Return the (X, Y) coordinate for the center point of the cell that contains the specified text.  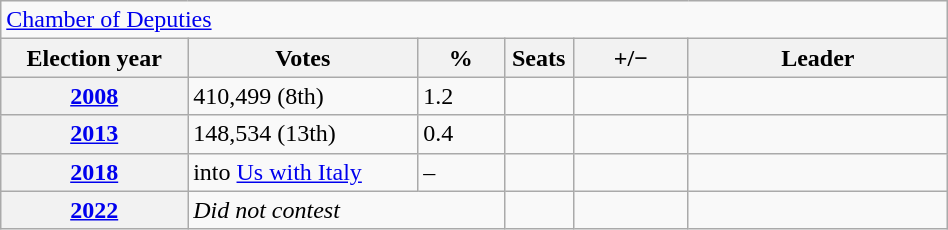
Did not contest (346, 210)
1.2 (461, 96)
Chamber of Deputies (474, 20)
into Us with Italy (303, 172)
148,534 (13th) (303, 134)
0.4 (461, 134)
+/− (630, 58)
2022 (94, 210)
Election year (94, 58)
Leader (818, 58)
Seats (538, 58)
2018 (94, 172)
– (461, 172)
410,499 (8th) (303, 96)
Votes (303, 58)
% (461, 58)
2008 (94, 96)
2013 (94, 134)
